Detect which cell encompasses the target text, then output its [x, y] center coordinate. 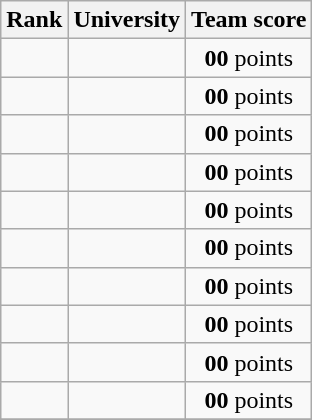
Team score [249, 20]
University [127, 20]
Rank [34, 20]
